Find where the given text appears and provide that cell's center as [X, Y] coordinate. 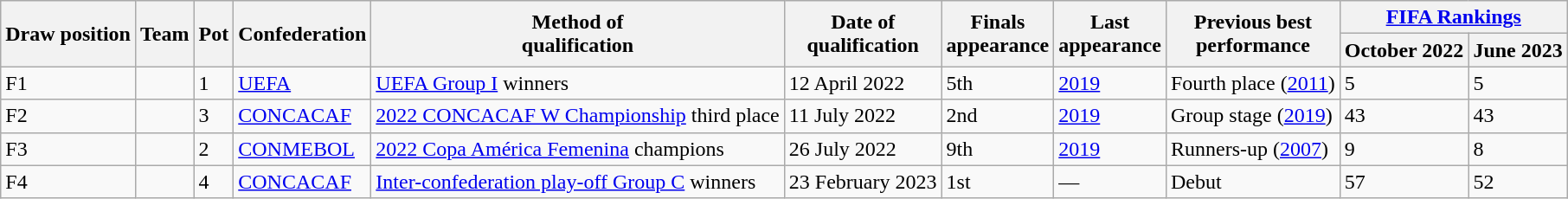
Team [164, 34]
12 April 2022 [863, 83]
June 2023 [1518, 50]
8 [1518, 149]
FIFA Rankings [1454, 17]
9 [1404, 149]
1st [998, 182]
4 [214, 182]
2 [214, 149]
9th [998, 149]
Lastappearance [1110, 34]
2nd [998, 116]
F1 [68, 83]
Confederation [303, 34]
UEFA [303, 83]
Draw position [68, 34]
Method ofqualification [578, 34]
23 February 2023 [863, 182]
F4 [68, 182]
Previous bestperformance [1253, 34]
5th [998, 83]
3 [214, 116]
Debut [1253, 182]
Inter-confederation play-off Group C winners [578, 182]
— [1110, 182]
11 July 2022 [863, 116]
F3 [68, 149]
57 [1404, 182]
Date ofqualification [863, 34]
52 [1518, 182]
Pot [214, 34]
26 July 2022 [863, 149]
Fourth place (2011) [1253, 83]
1 [214, 83]
UEFA Group I winners [578, 83]
October 2022 [1404, 50]
F2 [68, 116]
Runners-up (2007) [1253, 149]
2022 Copa América Femenina champions [578, 149]
2022 CONCACAF W Championship third place [578, 116]
Finalsappearance [998, 34]
Group stage (2019) [1253, 116]
CONMEBOL [303, 149]
